Return the [x, y] coordinate for the center point of the cell that contains the specified text.  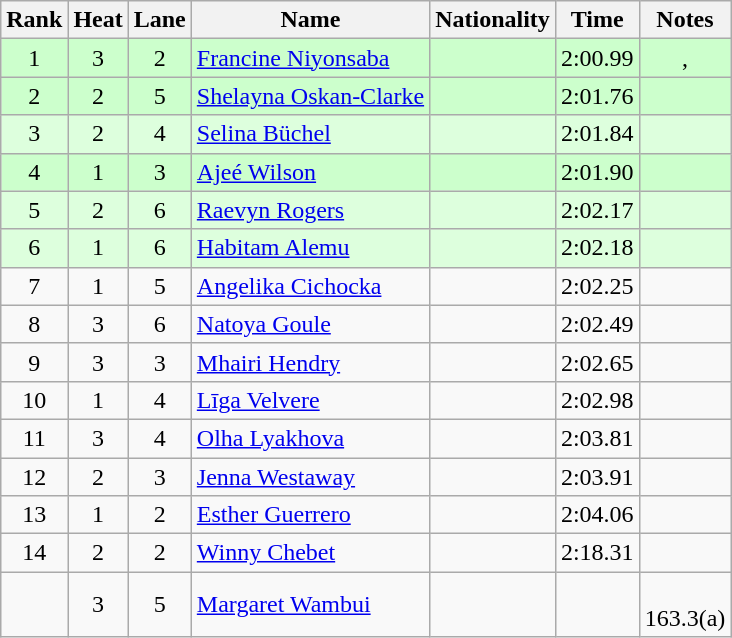
2:01.90 [597, 172]
2:02.98 [597, 400]
12 [34, 477]
Notes [685, 20]
2:01.76 [597, 96]
7 [34, 286]
Jenna Westaway [310, 477]
2:01.84 [597, 134]
Ajeé Wilson [310, 172]
2:02.17 [597, 210]
2:02.18 [597, 248]
Winny Chebet [310, 553]
, [685, 58]
Angelika Cichocka [310, 286]
Francine Niyonsaba [310, 58]
Līga Velvere [310, 400]
2:18.31 [597, 553]
Heat [98, 20]
2:03.91 [597, 477]
13 [34, 515]
Shelayna Oskan-Clarke [310, 96]
2:00.99 [597, 58]
163.3(a) [685, 604]
Rank [34, 20]
Margaret Wambui [310, 604]
Time [597, 20]
9 [34, 362]
Olha Lyakhova [310, 438]
Name [310, 20]
2:02.65 [597, 362]
Raevyn Rogers [310, 210]
2:04.06 [597, 515]
2:02.49 [597, 324]
11 [34, 438]
2:03.81 [597, 438]
Natoya Goule [310, 324]
Lane [160, 20]
2:02.25 [597, 286]
Nationality [493, 20]
8 [34, 324]
Selina Büchel [310, 134]
Habitam Alemu [310, 248]
14 [34, 553]
Esther Guerrero [310, 515]
10 [34, 400]
Mhairi Hendry [310, 362]
